Scan for the cell matching the given text and deliver its (x, y) coordinate at center. 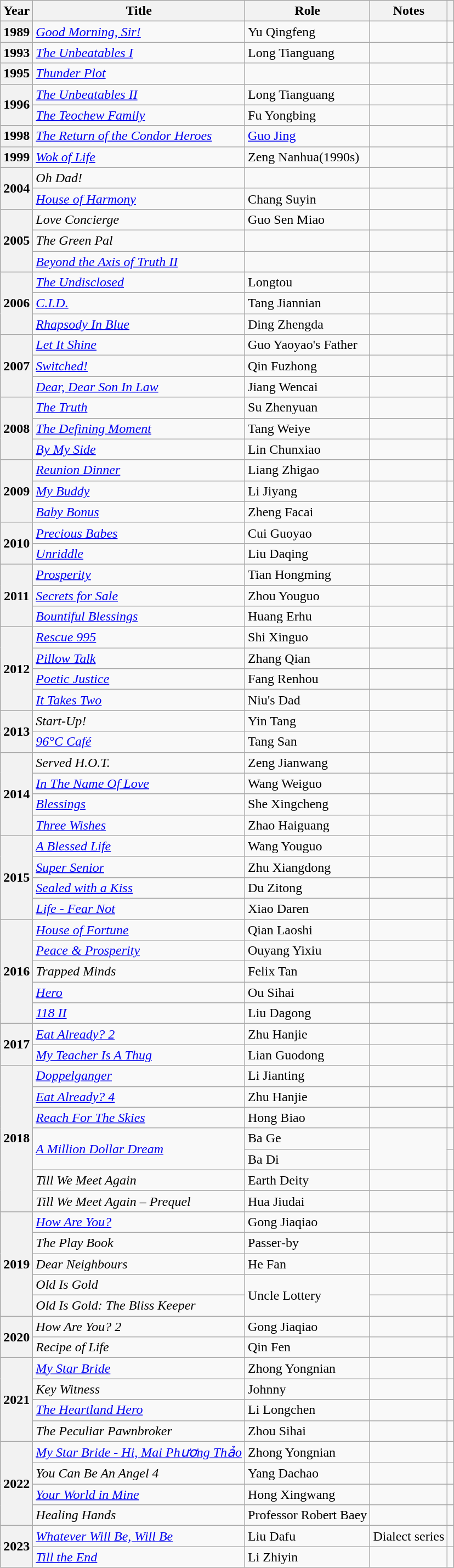
Earth Deity (308, 1180)
Wang Youguo (308, 846)
Prosperity (139, 574)
Wok of Life (139, 157)
Ou Sihai (308, 992)
A Million Dollar Dream (139, 1149)
By My Side (139, 449)
Lin Chunxiao (308, 449)
2014 (16, 794)
Cui Guoyao (308, 533)
My Star Bride (139, 1368)
Liu Dagong (308, 1013)
Served H.O.T. (139, 763)
The Truth (139, 408)
Start-Up! (139, 721)
2019 (16, 1264)
How Are You? (139, 1222)
2006 (16, 303)
Blessings (139, 804)
Let It Shine (139, 345)
Zeng Jianwang (308, 763)
Till We Meet Again (139, 1180)
The Return of the Condor Heroes (139, 136)
Tang Weiye (308, 428)
Beyond the Axis of Truth II (139, 262)
The Heartland Hero (139, 1410)
1995 (16, 74)
The Green Pal (139, 240)
Healing Hands (139, 1515)
He Fan (308, 1264)
My Teacher Is A Thug (139, 1055)
Li Zhiyin (308, 1557)
2005 (16, 240)
Dear, Dear Son In Law (139, 387)
2015 (16, 877)
How Are You? 2 (139, 1327)
Super Senior (139, 867)
Peace & Prosperity (139, 951)
Ba Ge (308, 1138)
1998 (16, 136)
Li Jianting (308, 1076)
Yang Dachao (308, 1474)
Zhou Youguo (308, 595)
Hong Biao (308, 1118)
She Xingcheng (308, 804)
Longtou (308, 283)
Du Zitong (308, 888)
Professor Robert Baey (308, 1515)
Eat Already? 4 (139, 1097)
2007 (16, 366)
Ouyang Yixiu (308, 951)
Precious Babes (139, 533)
Yin Tang (308, 721)
Till We Meet Again – Prequel (139, 1201)
Wang Weiguo (308, 783)
Reunion Dinner (139, 470)
1993 (16, 53)
Liu Dafu (308, 1536)
The Teochew Family (139, 115)
2021 (16, 1400)
Trapped Minds (139, 972)
The Undisclosed (139, 283)
Tang San (308, 742)
Life - Fear Not (139, 909)
Zhu Xiangdong (308, 867)
Lian Guodong (308, 1055)
2009 (16, 491)
Zheng Facai (308, 512)
Xiao Daren (308, 909)
Key Witness (139, 1389)
Role (308, 11)
Li Longchen (308, 1410)
Rhapsody In Blue (139, 324)
Bountiful Blessings (139, 617)
You Can Be An Angel 4 (139, 1474)
Qian Laoshi (308, 930)
Dialect series (409, 1536)
Reach For The Skies (139, 1118)
Eat Already? 2 (139, 1034)
Old Is Gold: The Bliss Keeper (139, 1306)
Pillow Talk (139, 658)
2008 (16, 428)
Whatever Will Be, Will Be (139, 1536)
Hero (139, 992)
My Star Bride - Hi, Mai Phương Thảo (139, 1452)
Love Concierge (139, 219)
2016 (16, 972)
Oh Dad! (139, 178)
Johnny (308, 1389)
Hong Xingwang (308, 1494)
C.I.D. (139, 303)
Tang Jiannian (308, 303)
Thunder Plot (139, 74)
Old Is Gold (139, 1285)
Zhao Haiguang (308, 825)
Switched! (139, 366)
2022 (16, 1484)
2004 (16, 188)
1999 (16, 157)
Passer-by (308, 1243)
2017 (16, 1045)
Qin Fuzhong (308, 366)
Rescue 995 (139, 638)
Recipe of Life (139, 1347)
Niu's Dad (308, 700)
Li Jiyang (308, 491)
96°C Café (139, 742)
Baby Bonus (139, 512)
1989 (16, 32)
Liang Zhigao (308, 470)
Guo Yaoyao's Father (308, 345)
2011 (16, 595)
Liu Daqing (308, 554)
Qin Fen (308, 1347)
My Buddy (139, 491)
Felix Tan (308, 972)
The Peculiar Pawnbroker (139, 1431)
Ding Zhengda (308, 324)
The Unbeatables I (139, 53)
Chang Suyin (308, 199)
118 II (139, 1013)
1996 (16, 105)
Hua Jiudai (308, 1201)
2012 (16, 669)
House of Fortune (139, 930)
Zhang Qian (308, 658)
Title (139, 11)
Zeng Nanhua(1990s) (308, 157)
Good Morning, Sir! (139, 32)
A Blessed Life (139, 846)
Guo Jing (308, 136)
Zhou Sihai (308, 1431)
Till the End (139, 1557)
Tian Hongming (308, 574)
2023 (16, 1547)
2020 (16, 1337)
2018 (16, 1138)
Huang Erhu (308, 617)
Year (16, 11)
Fang Renhou (308, 679)
The Defining Moment (139, 428)
The Play Book (139, 1243)
2013 (16, 731)
Notes (409, 11)
Yu Qingfeng (308, 32)
House of Harmony (139, 199)
Doppelganger (139, 1076)
Shi Xinguo (308, 638)
Poetic Justice (139, 679)
Unriddle (139, 554)
Fu Yongbing (308, 115)
2010 (16, 543)
Sealed with a Kiss (139, 888)
Ba Di (308, 1159)
Guo Sen Miao (308, 219)
The Unbeatables II (139, 94)
Su Zhenyuan (308, 408)
Uncle Lottery (308, 1295)
In The Name Of Love (139, 783)
Dear Neighbours (139, 1264)
Jiang Wencai (308, 387)
Your World in Mine (139, 1494)
Secrets for Sale (139, 595)
Three Wishes (139, 825)
It Takes Two (139, 700)
